Determine the (X, Y) coordinate at the center of the cell enclosing the given text.  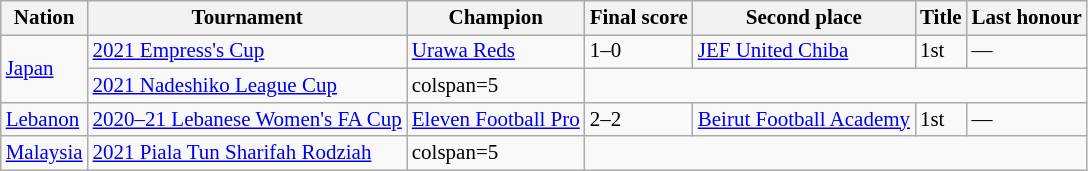
Last honour (1027, 18)
Tournament (248, 18)
Japan (44, 69)
Urawa Reds (496, 52)
1–0 (639, 52)
2021 Empress's Cup (248, 52)
Malaysia (44, 153)
2020–21 Lebanese Women's FA Cup (248, 119)
Second place (804, 18)
2021 Piala Tun Sharifah Rodziah (248, 153)
Title (941, 18)
JEF United Chiba (804, 52)
Lebanon (44, 119)
Final score (639, 18)
2021 Nadeshiko League Cup (248, 86)
Eleven Football Pro (496, 119)
2–2 (639, 119)
Nation (44, 18)
Champion (496, 18)
Beirut Football Academy (804, 119)
